Identify which cell holds the provided text, then report its [x, y] central coordinate. 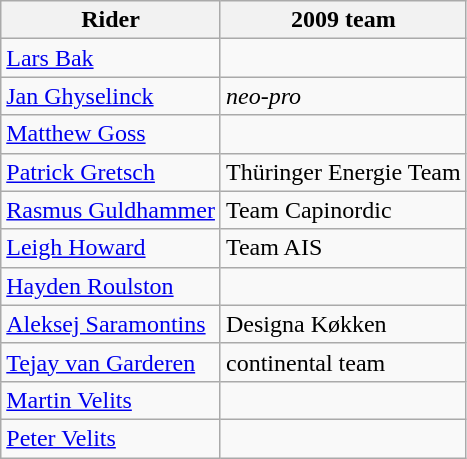
Team AIS [343, 248]
Team Capinordic [343, 210]
continental team [343, 362]
Matthew Goss [111, 134]
2009 team [343, 20]
Rasmus Guldhammer [111, 210]
Leigh Howard [111, 248]
Martin Velits [111, 400]
Patrick Gretsch [111, 172]
Aleksej Saramontins [111, 324]
Designa Køkken [343, 324]
Lars Bak [111, 58]
Thüringer Energie Team [343, 172]
Jan Ghyselinck [111, 96]
Rider [111, 20]
Hayden Roulston [111, 286]
neo-pro [343, 96]
Tejay van Garderen [111, 362]
Peter Velits [111, 438]
